From the cell containing the given text, extract its center point as [X, Y] coordinate. 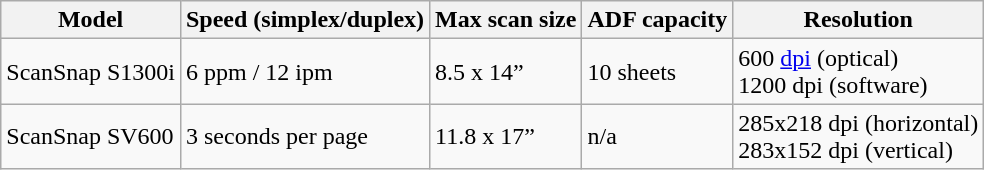
10 sheets [658, 72]
3 seconds per page [304, 136]
8.5 x 14” [506, 72]
600 dpi (optical)1200 dpi (software) [858, 72]
285x218 dpi (horizontal)283x152 dpi (vertical) [858, 136]
ScanSnap S1300i [91, 72]
Resolution [858, 20]
6 ppm / 12 ipm [304, 72]
Speed (simplex/duplex) [304, 20]
ADF capacity [658, 20]
11.8 x 17” [506, 136]
Max scan size [506, 20]
Model [91, 20]
n/a [658, 136]
ScanSnap SV600 [91, 136]
